Detect which cell encompasses the target text, then output its [x, y] center coordinate. 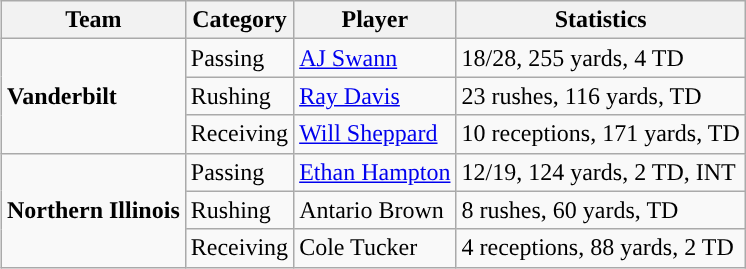
Player [375, 20]
Statistics [600, 20]
8 rushes, 60 yards, TD [600, 210]
10 receptions, 171 yards, TD [600, 134]
Cole Tucker [375, 248]
Northern Illinois [94, 210]
Will Sheppard [375, 134]
Ray Davis [375, 96]
12/19, 124 yards, 2 TD, INT [600, 172]
23 rushes, 116 yards, TD [600, 96]
18/28, 255 yards, 4 TD [600, 58]
AJ Swann [375, 58]
4 receptions, 88 yards, 2 TD [600, 248]
Vanderbilt [94, 96]
Category [239, 20]
Team [94, 20]
Ethan Hampton [375, 172]
Antario Brown [375, 210]
